Pinpoint the cell where the given text exists, returning its [X, Y] midpoint coordinate. 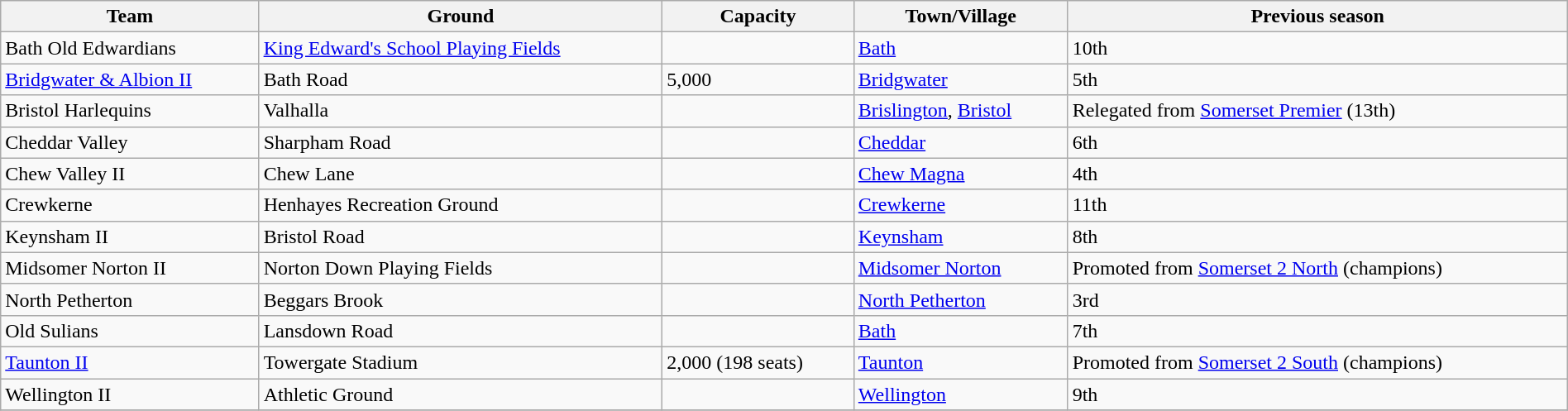
5th [1317, 79]
6th [1317, 142]
Bristol Road [461, 237]
Midsomer Norton [961, 268]
Wellington [961, 394]
Lansdown Road [461, 331]
Norton Down Playing Fields [461, 268]
2,000 (198 seats) [758, 362]
Ground [461, 17]
Chew Magna [961, 174]
Chew Valley II [130, 174]
Brislington, Bristol [961, 111]
Beggars Brook [461, 299]
Valhalla [461, 111]
Chew Lane [461, 174]
Promoted from Somerset 2 South (champions) [1317, 362]
Bath Old Edwardians [130, 48]
Keynsham II [130, 237]
8th [1317, 237]
Old Sulians [130, 331]
11th [1317, 205]
7th [1317, 331]
10th [1317, 48]
Cheddar [961, 142]
9th [1317, 394]
4th [1317, 174]
Taunton II [130, 362]
Relegated from Somerset Premier (13th) [1317, 111]
Promoted from Somerset 2 North (champions) [1317, 268]
Sharpham Road [461, 142]
3rd [1317, 299]
Towergate Stadium [461, 362]
5,000 [758, 79]
Team [130, 17]
Athletic Ground [461, 394]
King Edward's School Playing Fields [461, 48]
Bristol Harlequins [130, 111]
Wellington II [130, 394]
Previous season [1317, 17]
Bridgwater & Albion II [130, 79]
Bath Road [461, 79]
Cheddar Valley [130, 142]
Taunton [961, 362]
Capacity [758, 17]
Henhayes Recreation Ground [461, 205]
Bridgwater [961, 79]
Keynsham [961, 237]
Town/Village [961, 17]
Midsomer Norton II [130, 268]
